Extract the (x, y) coordinate from the center of the cell holding the provided text.  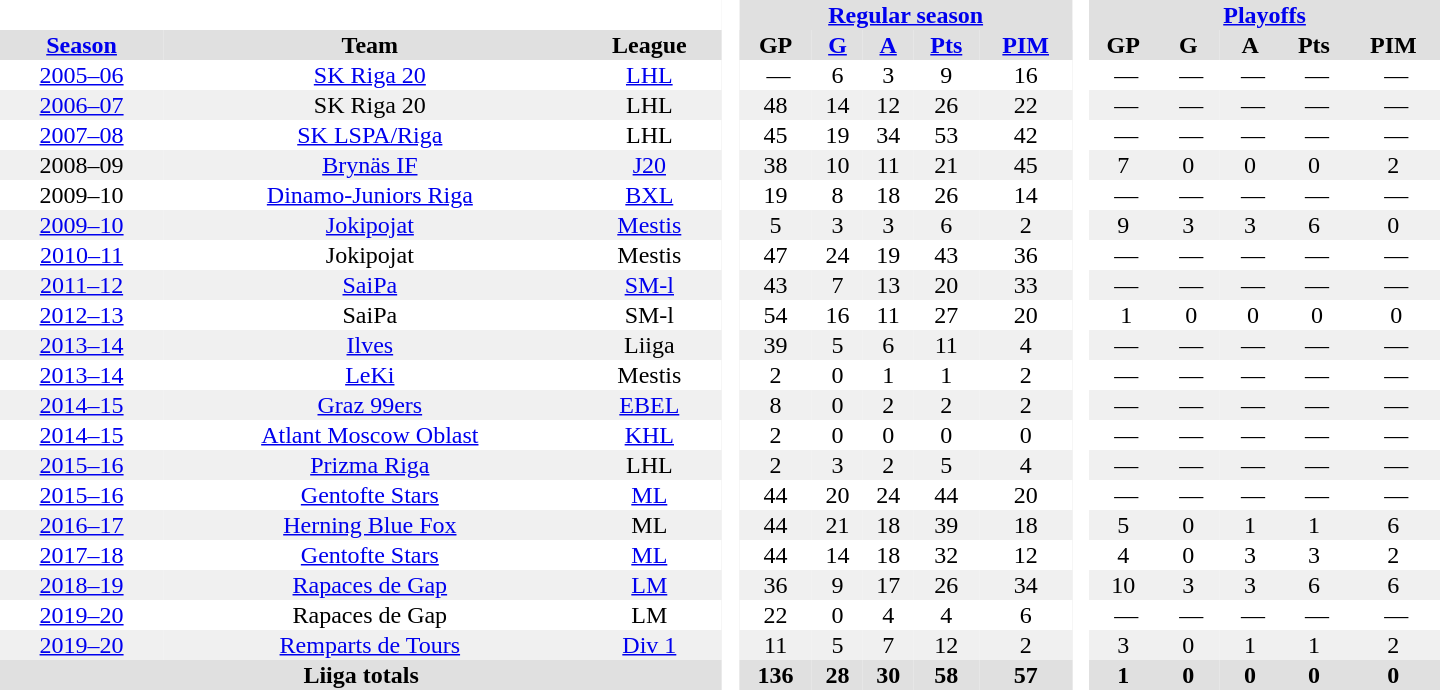
2018–19 (82, 585)
BXL (649, 195)
Remparts de Tours (370, 645)
Atlant Moscow Oblast (370, 435)
13 (888, 285)
2006–07 (82, 105)
57 (1026, 675)
Prizma Riga (370, 465)
Brynäs IF (370, 165)
SK LSPA/Riga (370, 135)
33 (1026, 285)
Div 1 (649, 645)
54 (776, 315)
53 (946, 135)
Herning Blue Fox (370, 525)
17 (888, 585)
League (649, 45)
Liiga totals (361, 675)
2016–17 (82, 525)
30 (888, 675)
Graz 99ers (370, 405)
LeKi (370, 375)
Regular season (906, 15)
2010–11 (82, 255)
2007–08 (82, 135)
136 (776, 675)
32 (946, 555)
Team (370, 45)
58 (946, 675)
Playoffs (1264, 15)
EBEL (649, 405)
2005–06 (82, 75)
2008–09 (82, 165)
Dinamo-Juniors Riga (370, 195)
Liiga (649, 345)
2011–12 (82, 285)
Ilves (370, 345)
47 (776, 255)
28 (838, 675)
42 (1026, 135)
2012–13 (82, 315)
48 (776, 105)
J20 (649, 165)
2017–18 (82, 555)
38 (776, 165)
Season (82, 45)
KHL (649, 435)
27 (946, 315)
